For the text-containing cell, return its midpoint in (X, Y) coordinate format. 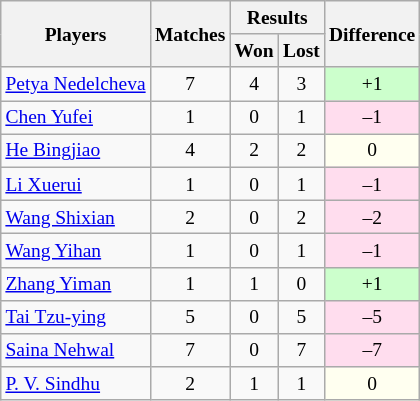
Petya Nedelcheva (76, 84)
Lost (301, 50)
Li Xuerui (76, 184)
–2 (372, 216)
–7 (372, 350)
He Bingjiao (76, 150)
Matches (190, 34)
Saina Nehwal (76, 350)
P. V. Sindhu (76, 384)
Wang Yihan (76, 250)
–5 (372, 316)
Results (277, 18)
Won (254, 50)
Chen Yufei (76, 118)
Wang Shixian (76, 216)
Tai Tzu-ying (76, 316)
3 (301, 84)
Zhang Yiman (76, 284)
Difference (372, 34)
Players (76, 34)
